From the cell containing the given text, extract its center point as (x, y) coordinate. 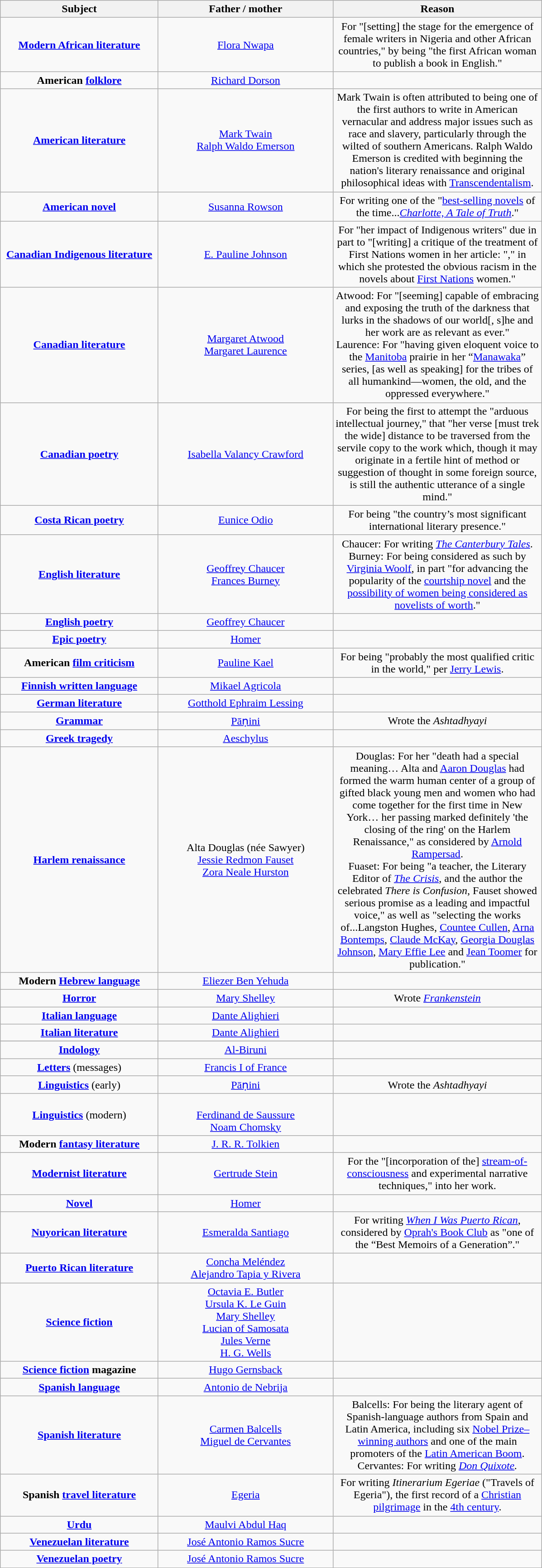
Esmeralda Santiago (245, 1233)
Margaret AtwoodMargaret Laurence (245, 345)
Venezuelan literature (80, 1542)
Horror (80, 998)
Wrote Frankenstein (437, 998)
Urdu (80, 1524)
American novel (80, 207)
Subject (80, 9)
Mikael Agricola (245, 686)
Spanish language (80, 1387)
American film criticism (80, 663)
Spanish literature (80, 1435)
Mary Shelley (245, 998)
German literature (80, 703)
Eunice Odio (245, 520)
Richard Dorson (245, 80)
For writing Itinerarium Egeriae ("Travels of Egeria"), the first record of a Christian pilgrimage in the 4th century. (437, 1495)
Linguistics (early) (80, 1085)
American folklore (80, 80)
Mark TwainRalph Waldo Emerson (245, 140)
E. Pauline Johnson (245, 254)
Novel (80, 1203)
Greek tragedy (80, 738)
Finnish written language (80, 686)
Modern Hebrew language (80, 981)
Modernist literature (80, 1173)
Linguistics (modern) (80, 1114)
Italian literature (80, 1033)
Puerto Rican literature (80, 1268)
Modern fantasy literature (80, 1144)
English literature (80, 574)
For writing When I Was Puerto Rican, considered by Oprah's Book Club as "one of the “Best Memoirs of a Generation”." (437, 1233)
Alta Douglas (née Sawyer)Jessie Redmon FausetZora Neale Hurston (245, 859)
For being "the country’s most significant international literary presence." (437, 520)
Al-Biruni (245, 1050)
Canadian poetry (80, 454)
Maulvi Abdul Haq (245, 1524)
Francis I of France (245, 1067)
For writing one of the "best-selling novels of the time...Charlotte, A Tale of Truth." (437, 207)
Isabella Valancy Crawford (245, 454)
Octavia E. ButlerUrsula K. Le GuinMary ShelleyLucian of SamosataJules VerneH. G. Wells (245, 1322)
Indology (80, 1050)
Carmen BalcellsMiguel de Cervantes (245, 1435)
Reason (437, 9)
For the "[incorporation of the] stream-of-consciousness and experimental narrative techniques," into her work. (437, 1173)
Egeria (245, 1495)
Gertrude Stein (245, 1173)
Flora Nwapa (245, 44)
English poetry (80, 622)
Father / mother (245, 9)
Letters (messages) (80, 1067)
Science fiction magazine (80, 1370)
For being "probably the most qualified critic in the world," per Jerry Lewis. (437, 663)
Pauline Kael (245, 663)
Venezuelan poetry (80, 1559)
Canadian Indigenous literature (80, 254)
Hugo Gernsback (245, 1370)
Geoffrey ChaucerFrances Burney (245, 574)
Modern African literature (80, 44)
Geoffrey Chaucer (245, 622)
Harlem renaissance (80, 859)
Italian language (80, 1016)
Aeschylus (245, 738)
Antonio de Nebrija (245, 1387)
Concha MeléndezAlejandro Tapia y Rivera (245, 1268)
Costa Rican poetry (80, 520)
American literature (80, 140)
Grammar (80, 721)
Eliezer Ben Yehuda (245, 981)
Spanish travel literature (80, 1495)
Susanna Rowson (245, 207)
Gotthold Ephraim Lessing (245, 703)
Science fiction (80, 1322)
Epic poetry (80, 639)
Ferdinand de Saussure Noam Chomsky (245, 1114)
Canadian literature (80, 345)
J. R. R. Tolkien (245, 1144)
Nuyorican literature (80, 1233)
